Locate the cell with the specified text and output its [x, y] center coordinate. 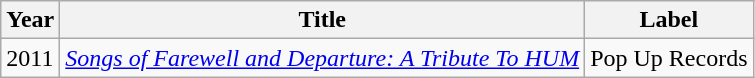
2011 [30, 58]
Year [30, 20]
Title [322, 20]
Songs of Farewell and Departure: A Tribute To HUM [322, 58]
Label [669, 20]
Pop Up Records [669, 58]
